Determine the (X, Y) coordinate at the center of the cell enclosing the given text.  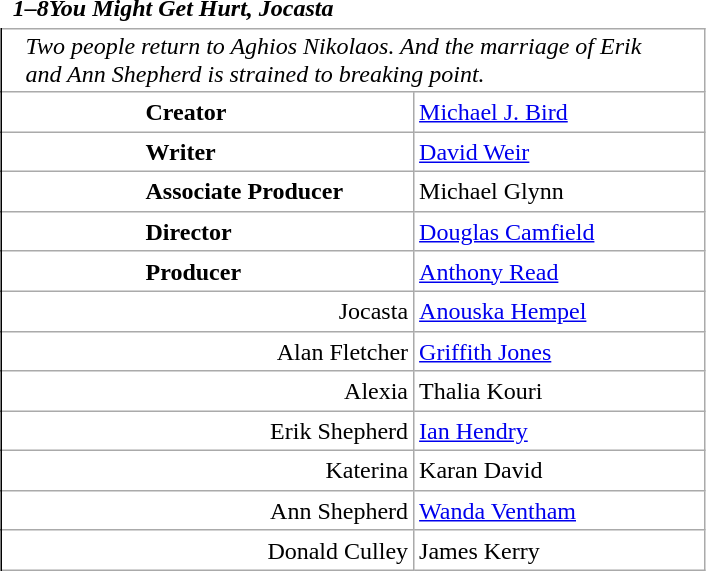
David Weir (560, 152)
Erik Shepherd (208, 431)
Wanda Ventham (560, 510)
Michael Glynn (560, 192)
Ian Hendry (560, 431)
Writer (208, 152)
Karan David (560, 471)
Ann Shepherd (208, 510)
Anthony Read (560, 271)
Katerina (208, 471)
Michael J. Bird (560, 112)
Thalia Kouri (560, 391)
Douglas Camfield (560, 231)
Alan Fletcher (208, 351)
Associate Producer (208, 192)
Alexia (208, 391)
James Kerry (560, 550)
Jocasta (208, 311)
Creator (208, 112)
Producer (208, 271)
Griffith Jones (560, 351)
Donald Culley (208, 550)
Director (208, 231)
Two people return to Aghios Nikolaos. And the marriage of Erik and Ann Shepherd is strained to breaking point. (353, 60)
Anouska Hempel (560, 311)
